Identify which cell holds the provided text, then report its [x, y] central coordinate. 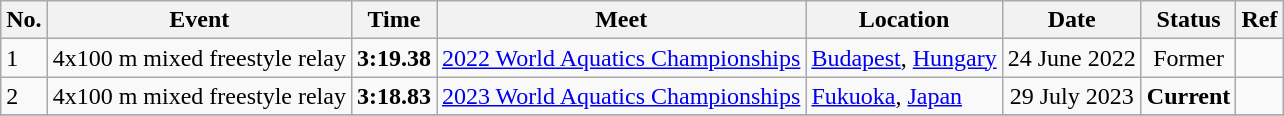
24 June 2022 [1072, 58]
Status [1188, 20]
Time [394, 20]
2 [24, 96]
Ref [1260, 20]
Date [1072, 20]
No. [24, 20]
Location [904, 20]
Fukuoka, Japan [904, 96]
Current [1188, 96]
1 [24, 58]
Former [1188, 58]
3:18.83 [394, 96]
Budapest, Hungary [904, 58]
3:19.38 [394, 58]
Meet [622, 20]
2023 World Aquatics Championships [622, 96]
29 July 2023 [1072, 96]
2022 World Aquatics Championships [622, 58]
Event [199, 20]
